Pinpoint the cell where the given text exists, returning its (x, y) midpoint coordinate. 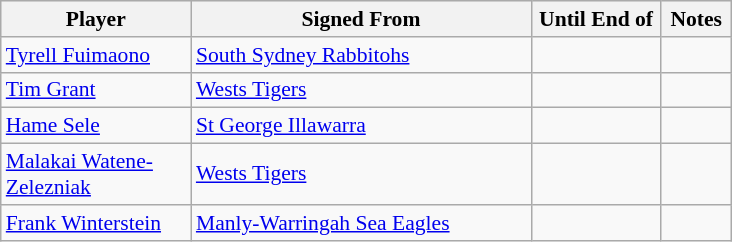
Frank Winterstein (96, 223)
South Sydney Rabbitohs (361, 55)
Malakai Watene-Zelezniak (96, 174)
Player (96, 19)
Hame Sele (96, 126)
Tyrell Fuimaono (96, 55)
Signed From (361, 19)
Until End of (596, 19)
Notes (696, 19)
St George Illawarra (361, 126)
Manly-Warringah Sea Eagles (361, 223)
Tim Grant (96, 90)
